Pinpoint the cell where the given text exists, returning its (X, Y) midpoint coordinate. 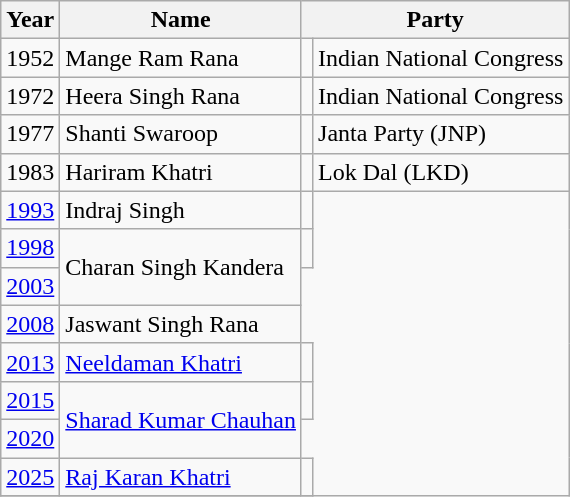
1998 (30, 248)
2025 (30, 477)
2020 (30, 438)
Sharad Kumar Chauhan (181, 419)
Heera Singh Rana (181, 96)
1952 (30, 58)
2008 (30, 324)
2013 (30, 362)
Hariram Khatri (181, 172)
Charan Singh Kandera (181, 267)
1993 (30, 210)
Shanti Swaroop (181, 134)
Lok Dal (LKD) (441, 172)
Janta Party (JNP) (441, 134)
2015 (30, 400)
Mange Ram Rana (181, 58)
Jaswant Singh Rana (181, 324)
Party (434, 20)
2003 (30, 286)
Year (30, 20)
Raj Karan Khatri (181, 477)
1983 (30, 172)
Name (181, 20)
1977 (30, 134)
1972 (30, 96)
Indraj Singh (181, 210)
Neeldaman Khatri (181, 362)
